Detect which cell encompasses the target text, then output its (X, Y) center coordinate. 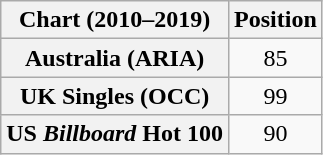
UK Singles (OCC) (115, 96)
Chart (2010–2019) (115, 20)
Position (276, 20)
90 (276, 134)
99 (276, 96)
Australia (ARIA) (115, 58)
85 (276, 58)
US Billboard Hot 100 (115, 134)
